Pinpoint the cell where the given text exists, returning its (X, Y) midpoint coordinate. 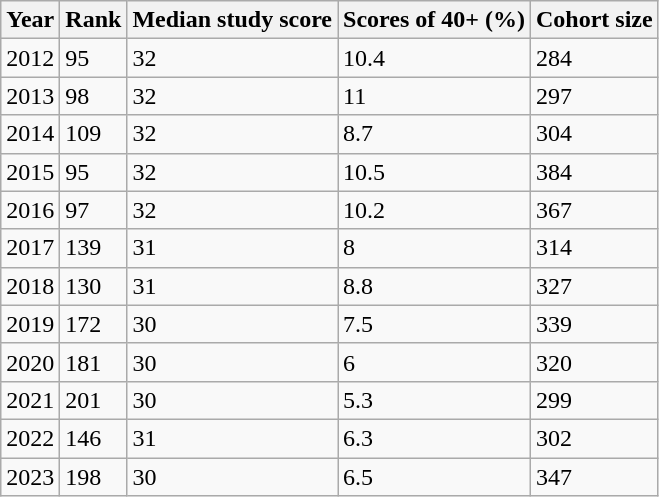
320 (594, 362)
Scores of 40+ (%) (434, 20)
181 (94, 362)
Median study score (232, 20)
10.5 (434, 172)
304 (594, 134)
11 (434, 96)
299 (594, 400)
367 (594, 210)
172 (94, 324)
201 (94, 400)
Rank (94, 20)
314 (594, 248)
2012 (30, 58)
2022 (30, 438)
8.8 (434, 286)
98 (94, 96)
6 (434, 362)
327 (594, 286)
8.7 (434, 134)
6.3 (434, 438)
384 (594, 172)
10.4 (434, 58)
198 (94, 477)
2019 (30, 324)
2023 (30, 477)
130 (94, 286)
Cohort size (594, 20)
Year (30, 20)
347 (594, 477)
139 (94, 248)
297 (594, 96)
302 (594, 438)
2017 (30, 248)
284 (594, 58)
8 (434, 248)
2014 (30, 134)
10.2 (434, 210)
2016 (30, 210)
146 (94, 438)
109 (94, 134)
339 (594, 324)
2015 (30, 172)
2020 (30, 362)
5.3 (434, 400)
6.5 (434, 477)
2018 (30, 286)
7.5 (434, 324)
2021 (30, 400)
97 (94, 210)
2013 (30, 96)
